Detect which cell encompasses the target text, then output its (X, Y) center coordinate. 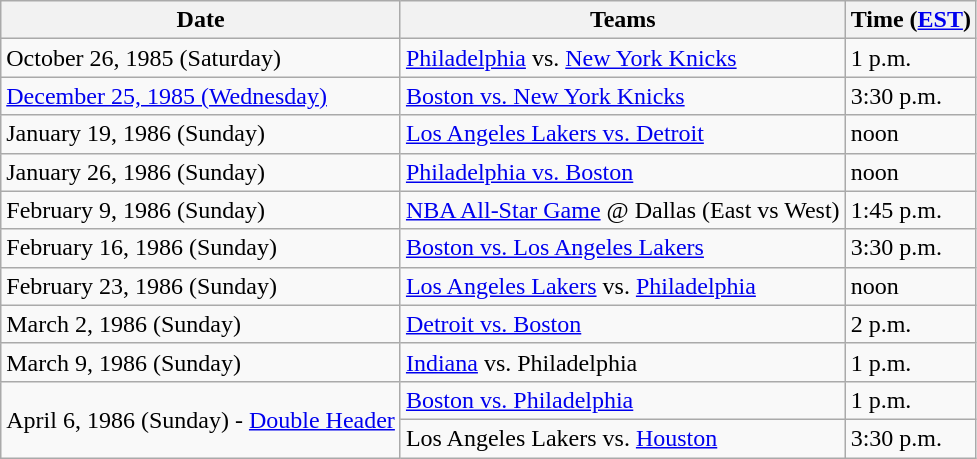
February 23, 1986 (Sunday) (201, 286)
Philadelphia vs. New York Knicks (622, 58)
April 6, 1986 (Sunday) - Double Header (201, 419)
2 p.m. (910, 324)
Teams (622, 20)
Boston vs. Los Angeles Lakers (622, 248)
1:45 p.m. (910, 210)
Los Angeles Lakers vs. Houston (622, 438)
Detroit vs. Boston (622, 324)
NBA All-Star Game @ Dallas (East vs West) (622, 210)
January 19, 1986 (Sunday) (201, 134)
Time (EST) (910, 20)
March 2, 1986 (Sunday) (201, 324)
Los Angeles Lakers vs. Philadelphia (622, 286)
Boston vs. Philadelphia (622, 400)
Indiana vs. Philadelphia (622, 362)
Date (201, 20)
March 9, 1986 (Sunday) (201, 362)
Los Angeles Lakers vs. Detroit (622, 134)
Philadelphia vs. Boston (622, 172)
December 25, 1985 (Wednesday) (201, 96)
February 16, 1986 (Sunday) (201, 248)
February 9, 1986 (Sunday) (201, 210)
Boston vs. New York Knicks (622, 96)
October 26, 1985 (Saturday) (201, 58)
January 26, 1986 (Sunday) (201, 172)
